Pinpoint the cell where the given text exists, returning its [x, y] midpoint coordinate. 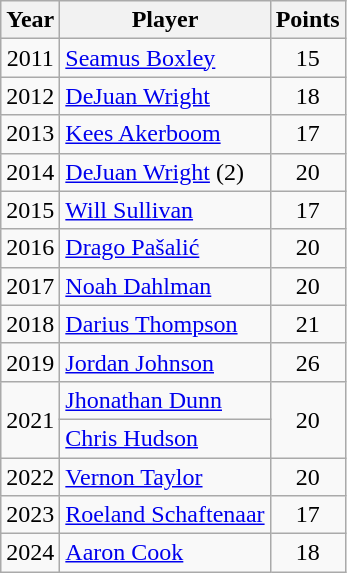
Aaron Cook [165, 553]
Player [165, 20]
2014 [30, 172]
DeJuan Wright (2) [165, 172]
Kees Akerboom [165, 134]
Vernon Taylor [165, 477]
Will Sullivan [165, 210]
Seamus Boxley [165, 58]
2012 [30, 96]
Year [30, 20]
2022 [30, 477]
2024 [30, 553]
2017 [30, 286]
26 [308, 362]
Points [308, 20]
2021 [30, 419]
2011 [30, 58]
Noah Dahlman [165, 286]
Roeland Schaftenaar [165, 515]
Chris Hudson [165, 438]
Jhonathan Dunn [165, 400]
Darius Thompson [165, 324]
Jordan Johnson [165, 362]
2015 [30, 210]
2016 [30, 248]
Drago Pašalić [165, 248]
2018 [30, 324]
2013 [30, 134]
21 [308, 324]
2023 [30, 515]
2019 [30, 362]
15 [308, 58]
DeJuan Wright [165, 96]
